For the text-containing cell, return its midpoint in [X, Y] coordinate format. 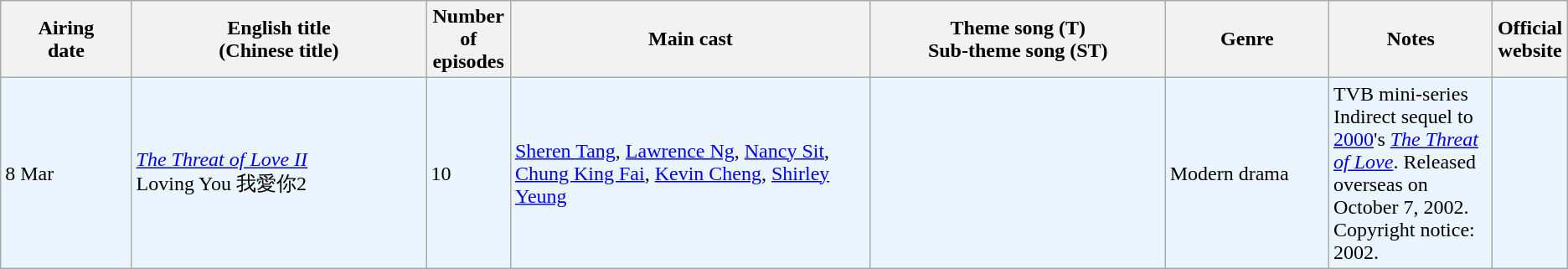
Theme song (T) Sub-theme song (ST) [1018, 39]
Sheren Tang, Lawrence Ng, Nancy Sit, Chung King Fai, Kevin Cheng, Shirley Yeung [690, 173]
English title (Chinese title) [279, 39]
Notes [1411, 39]
Number of episodes [469, 39]
Genre [1246, 39]
Official website [1529, 39]
The Threat of Love II Loving You 我愛你2 [279, 173]
Modern drama [1246, 173]
10 [469, 173]
Main cast [690, 39]
Airingdate [66, 39]
TVB mini-series Indirect sequel to 2000's The Threat of Love. Released overseas on October 7, 2002. Copyright notice: 2002. [1411, 173]
8 Mar [66, 173]
